For the text-containing cell, return its midpoint in [x, y] coordinate format. 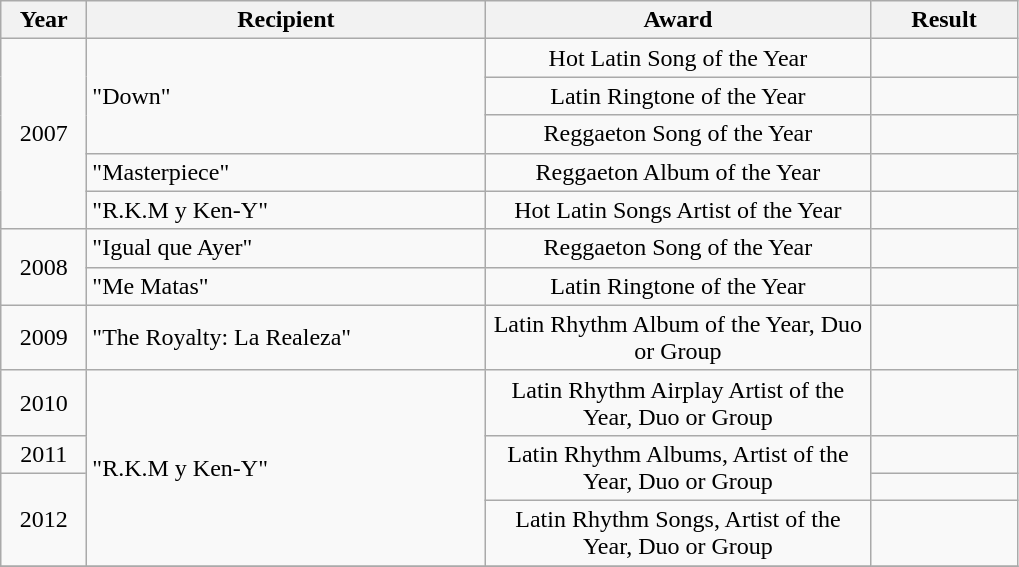
Latin Rhythm Songs, Artist of the Year, Duo or Group [678, 532]
"The Royalty: La Realeza" [286, 338]
Hot Latin Song of the Year [678, 58]
2012 [44, 519]
2011 [44, 454]
2009 [44, 338]
Latin Rhythm Album of the Year, Duo or Group [678, 338]
2010 [44, 402]
"Me Matas" [286, 286]
Award [678, 20]
Latin Rhythm Albums, Artist of the Year, Duo or Group [678, 468]
2008 [44, 267]
Latin Rhythm Airplay Artist of the Year, Duo or Group [678, 402]
Year [44, 20]
Reggaeton Album of the Year [678, 172]
Hot Latin Songs Artist of the Year [678, 210]
Recipient [286, 20]
"Masterpiece" [286, 172]
2007 [44, 134]
"Down" [286, 96]
Result [944, 20]
"Igual que Ayer" [286, 248]
